Provide the [X, Y] coordinate of the cell's center where the given text is located.  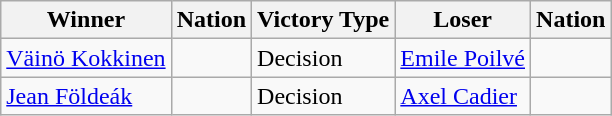
Winner [86, 20]
Jean Földeák [86, 96]
Victory Type [324, 20]
Emile Poilvé [463, 58]
Loser [463, 20]
Väinö Kokkinen [86, 58]
Axel Cadier [463, 96]
